Pinpoint the cell where the given text exists, returning its (x, y) midpoint coordinate. 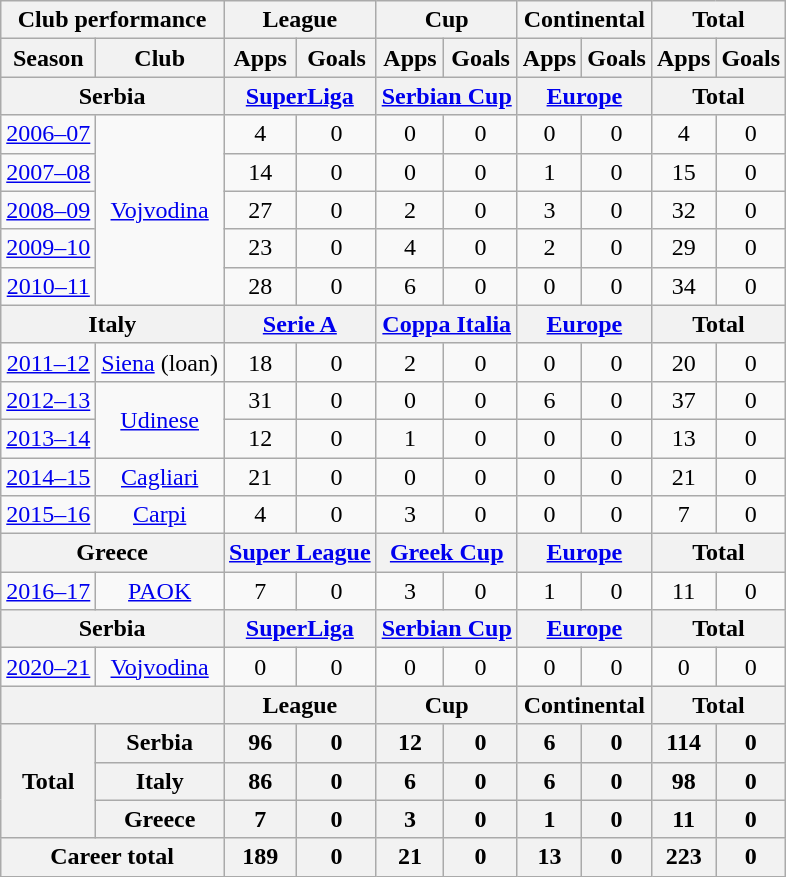
Club performance (112, 20)
2013–14 (48, 438)
2015–16 (48, 515)
114 (683, 743)
86 (260, 781)
2020–21 (48, 667)
Season (48, 58)
14 (260, 172)
PAOK (160, 591)
2009–10 (48, 248)
Cagliari (160, 477)
Carpi (160, 515)
Super League (300, 553)
15 (683, 172)
2010–11 (48, 286)
37 (683, 400)
29 (683, 248)
2014–15 (48, 477)
20 (683, 362)
98 (683, 781)
Greek Cup (446, 553)
Udinese (160, 419)
2012–13 (48, 400)
Coppa Italia (446, 324)
2007–08 (48, 172)
Siena (loan) (160, 362)
23 (260, 248)
Serie A (300, 324)
189 (260, 857)
223 (683, 857)
2008–09 (48, 210)
2011–12 (48, 362)
31 (260, 400)
34 (683, 286)
2006–07 (48, 134)
28 (260, 286)
Career total (112, 857)
96 (260, 743)
18 (260, 362)
2016–17 (48, 591)
27 (260, 210)
Club (160, 58)
32 (683, 210)
